Find where the given text appears and provide that cell's center as (X, Y) coordinate. 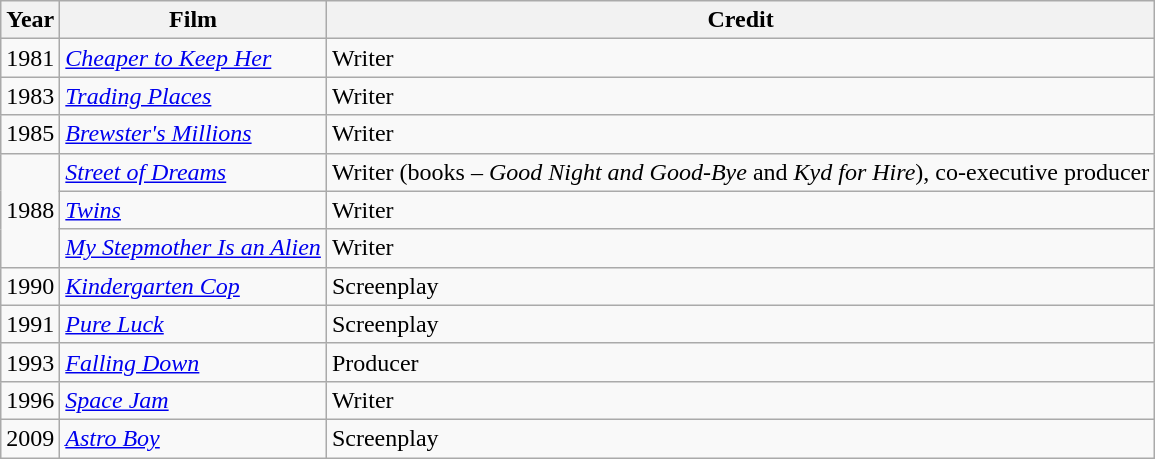
Credit (740, 20)
Cheaper to Keep Her (194, 58)
Twins (194, 210)
1983 (30, 96)
2009 (30, 438)
Street of Dreams (194, 172)
Brewster's Millions (194, 134)
1985 (30, 134)
Writer (books – Good Night and Good-Bye and Kyd for Hire), co-executive producer (740, 172)
1993 (30, 362)
Kindergarten Cop (194, 286)
1990 (30, 286)
1981 (30, 58)
1991 (30, 324)
1996 (30, 400)
Trading Places (194, 96)
Falling Down (194, 362)
Film (194, 20)
Pure Luck (194, 324)
Year (30, 20)
My Stepmother Is an Alien (194, 248)
Space Jam (194, 400)
Producer (740, 362)
Astro Boy (194, 438)
1988 (30, 210)
